Locate the cell with the specified text and output its [X, Y] center coordinate. 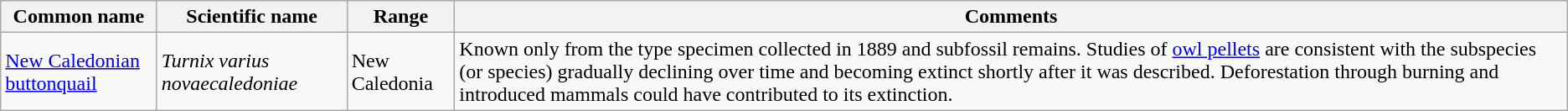
Turnix varius novaecaledoniae [251, 71]
New Caledonian buttonquail [79, 71]
Range [400, 17]
Scientific name [251, 17]
Common name [79, 17]
Comments [1011, 17]
New Caledonia [400, 71]
